Find where the given text appears and provide that cell's center as (x, y) coordinate. 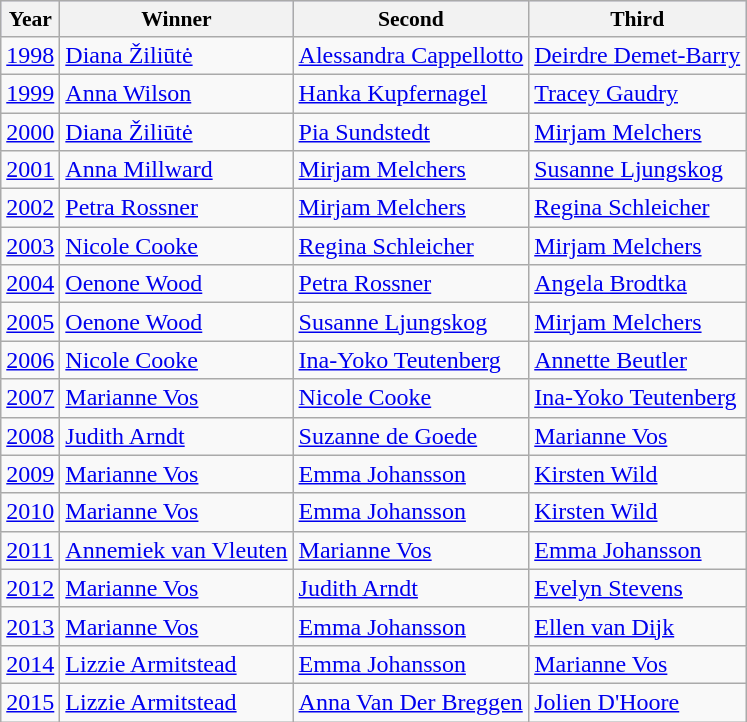
Second (411, 19)
2009 (30, 474)
2003 (30, 246)
2000 (30, 131)
Jolien D'Hoore (638, 702)
2006 (30, 360)
1999 (30, 93)
Anna Wilson (176, 93)
Deirdre Demet-Barry (638, 55)
Evelyn Stevens (638, 588)
2014 (30, 664)
Winner (176, 19)
2002 (30, 208)
Annemiek van Vleuten (176, 550)
Anna Van Der Breggen (411, 702)
Hanka Kupfernagel (411, 93)
Anna Millward (176, 170)
2015 (30, 702)
Annette Beutler (638, 360)
Tracey Gaudry (638, 93)
2001 (30, 170)
Pia Sundstedt (411, 131)
2013 (30, 626)
2012 (30, 588)
Third (638, 19)
2004 (30, 284)
1998 (30, 55)
Ellen van Dijk (638, 626)
2010 (30, 512)
Alessandra Cappellotto (411, 55)
Suzanne de Goede (411, 436)
2005 (30, 322)
2011 (30, 550)
Angela Brodtka (638, 284)
Year (30, 19)
2008 (30, 436)
2007 (30, 398)
